Scan for the cell matching the given text and deliver its [x, y] coordinate at center. 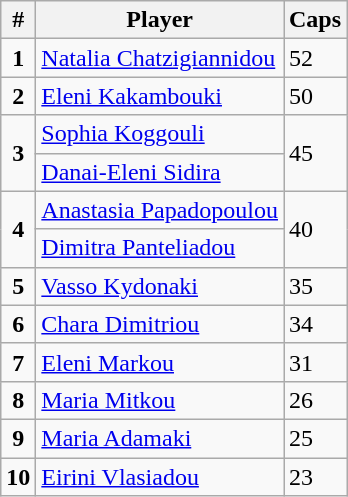
25 [316, 438]
Dimitra Panteliadou [160, 248]
Eleni Kakambouki [160, 96]
8 [18, 400]
Caps [316, 20]
6 [18, 324]
3 [18, 153]
45 [316, 153]
23 [316, 477]
Danai-Eleni Sidira [160, 172]
Sophia Koggouli [160, 134]
35 [316, 286]
Maria Mitkou [160, 400]
Chara Dimitriou [160, 324]
Eleni Markou [160, 362]
Player [160, 20]
50 [316, 96]
2 [18, 96]
26 [316, 400]
Maria Adamaki [160, 438]
34 [316, 324]
5 [18, 286]
Natalia Chatzigiannidou [160, 58]
Anastasia Papadopoulou [160, 210]
Vasso Kydonaki [160, 286]
7 [18, 362]
9 [18, 438]
40 [316, 229]
31 [316, 362]
Eirini Vlasiadou [160, 477]
4 [18, 229]
# [18, 20]
1 [18, 58]
10 [18, 477]
52 [316, 58]
